Find where the given text appears and provide that cell's center as (x, y) coordinate. 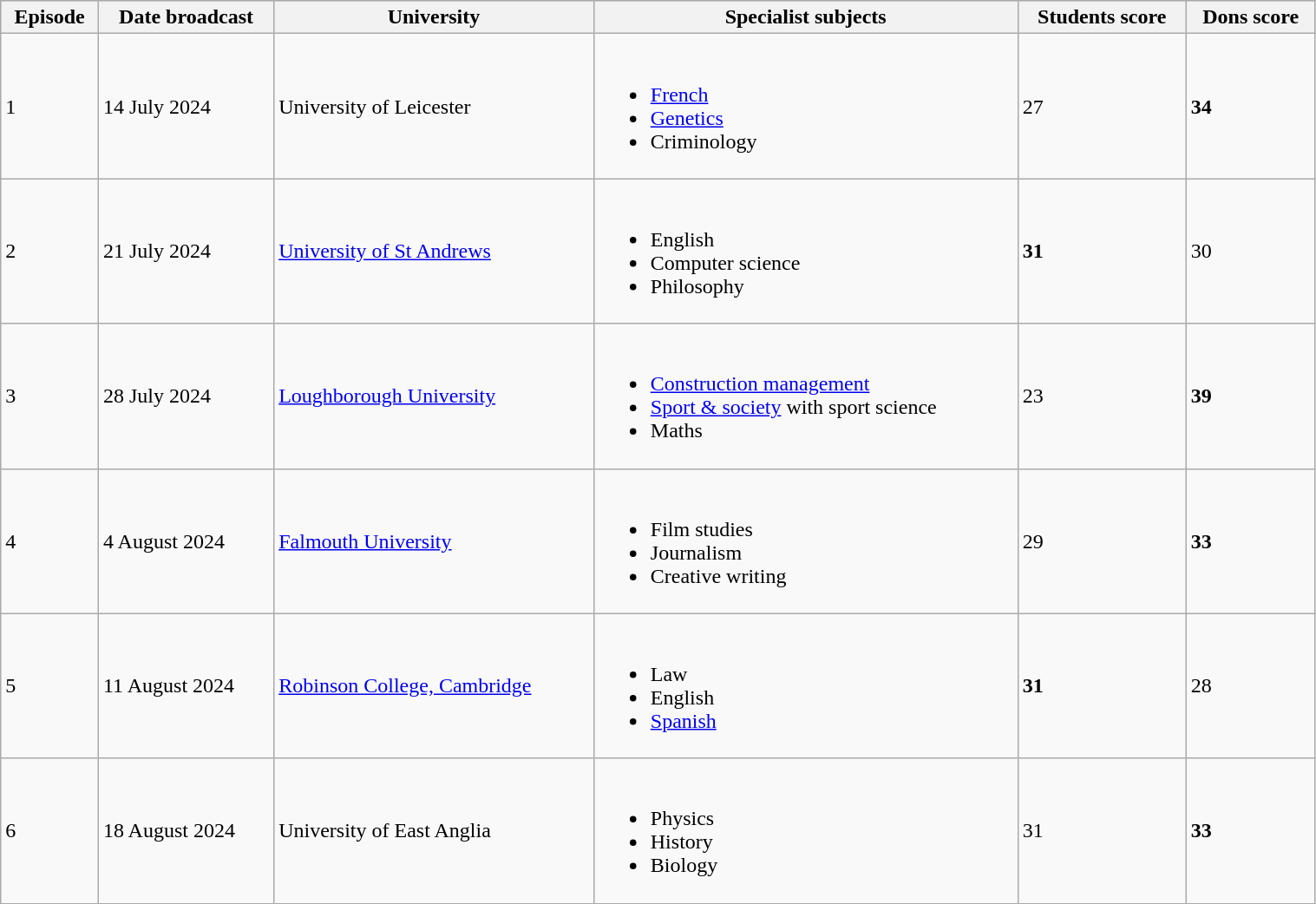
Construction managementSport & society with sport scienceMaths (805, 396)
Date broadcast (186, 17)
28 July 2024 (186, 396)
LawEnglishSpanish (805, 685)
28 (1251, 685)
EnglishComputer sciencePhilosophy (805, 252)
University of Leicester (434, 106)
11 August 2024 (186, 685)
18 August 2024 (186, 831)
4 (50, 541)
Film studiesJournalismCreative writing (805, 541)
Loughborough University (434, 396)
39 (1251, 396)
23 (1102, 396)
3 (50, 396)
Specialist subjects (805, 17)
6 (50, 831)
27 (1102, 106)
Dons score (1251, 17)
5 (50, 685)
FrenchGeneticsCriminology (805, 106)
PhysicsHistoryBiology (805, 831)
29 (1102, 541)
University of St Andrews (434, 252)
14 July 2024 (186, 106)
2 (50, 252)
34 (1251, 106)
Students score (1102, 17)
30 (1251, 252)
University (434, 17)
4 August 2024 (186, 541)
Robinson College, Cambridge (434, 685)
21 July 2024 (186, 252)
1 (50, 106)
Episode (50, 17)
University of East Anglia (434, 831)
Falmouth University (434, 541)
